Determine the [X, Y] coordinate at the center of the cell enclosing the given text.  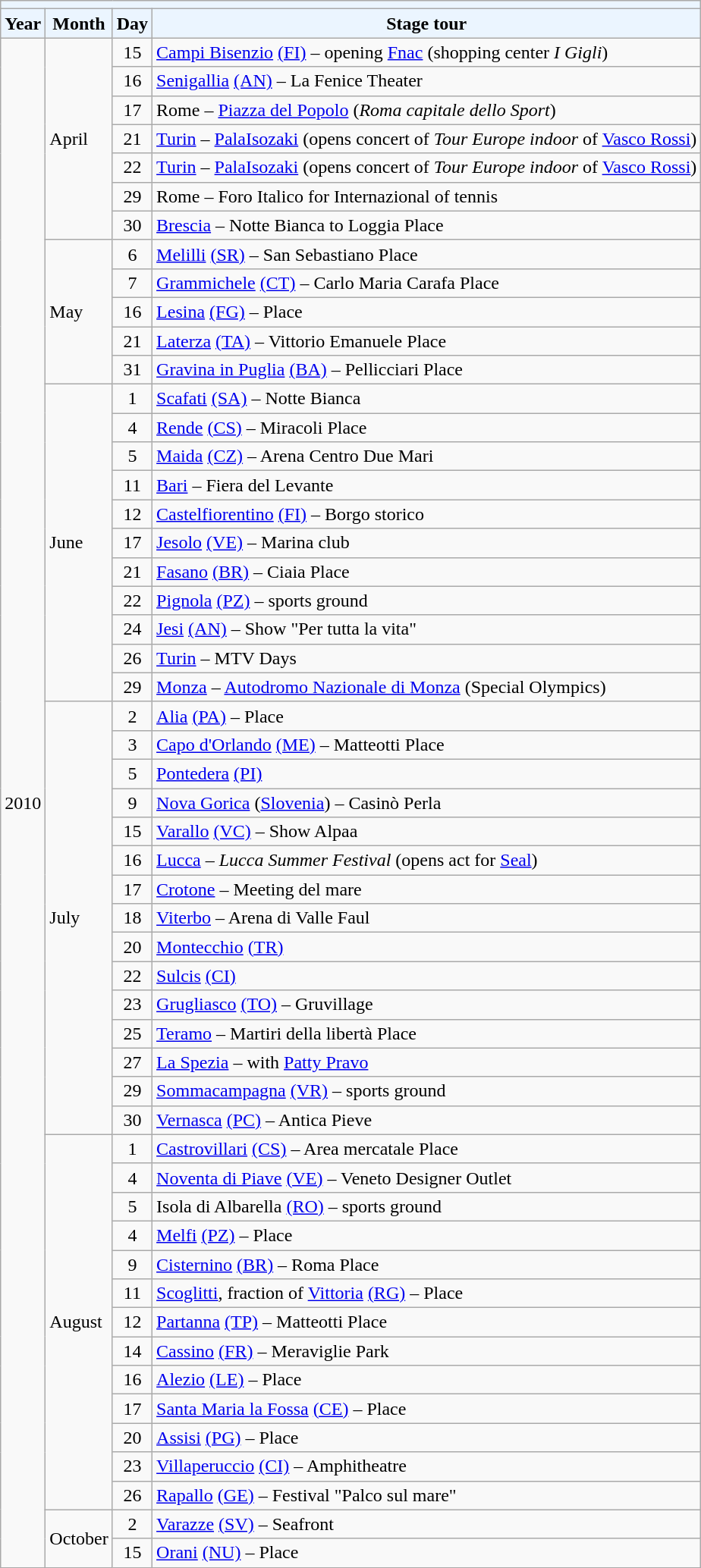
Villaperuccio (CI) – Amphitheatre [426, 1466]
Lucca – Lucca Summer Festival (opens act for Seal) [426, 861]
Senigallia (AN) – La Fenice Theater [426, 81]
Varallo (VC) – Show Alpaa [426, 832]
Alia (PA) – Place [426, 716]
Partanna (TP) – Matteotti Place [426, 1322]
2010 [23, 802]
3 [132, 745]
October [79, 1538]
Turin – MTV Days [426, 658]
Melilli (SR) – San Sebastiano Place [426, 254]
7 [132, 283]
Rende (CS) – Miracoli Place [426, 428]
Cassino (FR) – Meraviglie Park [426, 1351]
Alezio (LE) – Place [426, 1380]
Assisi (PG) – Place [426, 1438]
April [79, 139]
August [79, 1322]
Fasano (BR) – Ciaia Place [426, 572]
Castelfiorentino (FI) – Borgo storico [426, 514]
6 [132, 254]
Scafati (SA) – Notte Bianca [426, 399]
Grammichele (CT) – Carlo Maria Carafa Place [426, 283]
Stage tour [426, 24]
July [79, 917]
Jesolo (VE) – Marina club [426, 543]
Isola di Albarella (RO) – sports ground [426, 1206]
Bari – Fiera del Levante [426, 485]
Grugliasco (TO) – Gruvillage [426, 1005]
14 [132, 1351]
Month [79, 24]
Rome – Piazza del Popolo (Roma capitale dello Sport) [426, 110]
Rapallo (GE) – Festival "Palco sul mare" [426, 1495]
18 [132, 918]
Capo d'Orlando (ME) – Matteotti Place [426, 745]
Year [23, 24]
Jesi (AN) – Show "Per tutta la vita" [426, 629]
Lesina (FG) – Place [426, 312]
May [79, 312]
Castrovillari (CS) – Area mercatale Place [426, 1149]
Crotone – Meeting del mare [426, 889]
Santa Maria la Fossa (CE) – Place [426, 1409]
25 [132, 1033]
Varazze (SV) – Seafront [426, 1524]
24 [132, 629]
Teramo – Martiri della libertà Place [426, 1033]
Day [132, 24]
Sulcis (CI) [426, 976]
Maida (CZ) – Arena Centro Due Mari [426, 456]
Scoglitti, fraction of Vittoria (RG) – Place [426, 1294]
Laterza (TA) – Vittorio Emanuele Place [426, 340]
Sommacampagna (VR) – sports ground [426, 1091]
Viterbo – Arena di Valle Faul [426, 918]
31 [132, 370]
Orani (NU) – Place [426, 1553]
Vernasca (PC) – Antica Pieve [426, 1120]
Campi Bisenzio (FI) – opening Fnac (shopping center I Gigli) [426, 52]
Pignola (PZ) – sports ground [426, 601]
Pontedera (PI) [426, 773]
Rome – Foro Italico for Internazional of tennis [426, 196]
Brescia – Notte Bianca to Loggia Place [426, 225]
27 [132, 1062]
June [79, 543]
La Spezia – with Patty Pravo [426, 1062]
Monza – Autodromo Nazionale di Monza (Special Olympics) [426, 687]
Montecchio (TR) [426, 947]
Gravina in Puglia (BA) – Pellicciari Place [426, 370]
Nova Gorica (Slovenia) – Casinò Perla [426, 803]
Cisternino (BR) – Roma Place [426, 1264]
Melfi (PZ) – Place [426, 1235]
Noventa di Piave (VE) – Veneto Designer Outlet [426, 1178]
